From the cell containing the given text, extract its center point as [x, y] coordinate. 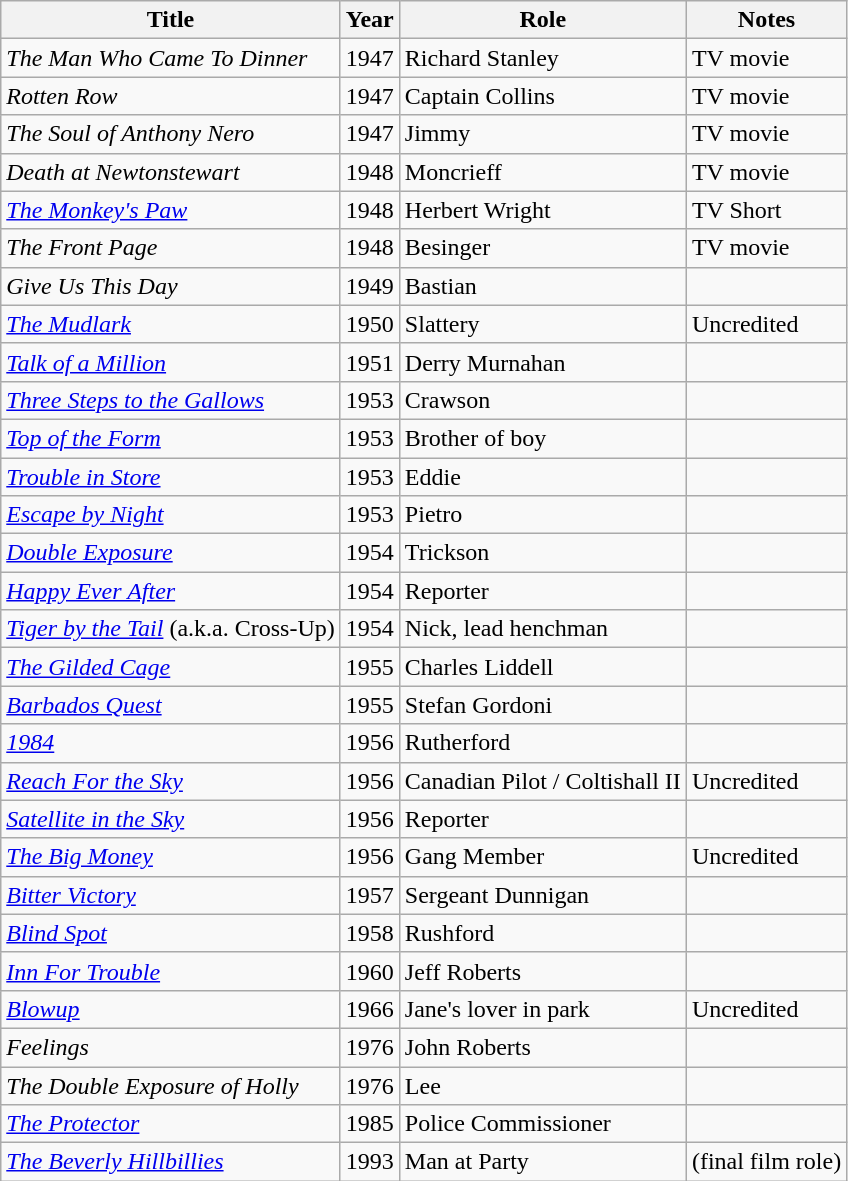
TV Short [766, 210]
John Roberts [542, 1047]
Bitter Victory [171, 895]
Death at Newtonstewart [171, 172]
Rotten Row [171, 96]
Sergeant Dunnigan [542, 895]
Pietro [542, 515]
The Mudlark [171, 324]
1993 [370, 1162]
1950 [370, 324]
Lee [542, 1085]
Besinger [542, 248]
1960 [370, 971]
Police Commissioner [542, 1124]
The Man Who Came To Dinner [171, 58]
Satellite in the Sky [171, 819]
The Gilded Cage [171, 667]
Slattery [542, 324]
The Beverly Hillbillies [171, 1162]
1949 [370, 286]
Derry Murnahan [542, 362]
Feelings [171, 1047]
Eddie [542, 477]
Blowup [171, 1009]
Nick, lead henchman [542, 629]
Happy Ever After [171, 591]
The Double Exposure of Holly [171, 1085]
Barbados Quest [171, 705]
Jane's lover in park [542, 1009]
Double Exposure [171, 553]
The Monkey's Paw [171, 210]
Trickson [542, 553]
Richard Stanley [542, 58]
Brother of boy [542, 438]
Gang Member [542, 857]
Rushford [542, 933]
Notes [766, 20]
Trouble in Store [171, 477]
Talk of a Million [171, 362]
Crawson [542, 400]
Jimmy [542, 134]
Rutherford [542, 743]
Man at Party [542, 1162]
Give Us This Day [171, 286]
1966 [370, 1009]
Inn For Trouble [171, 971]
Tiger by the Tail (a.k.a. Cross-Up) [171, 629]
Herbert Wright [542, 210]
The Big Money [171, 857]
Escape by Night [171, 515]
Year [370, 20]
Jeff Roberts [542, 971]
1984 [171, 743]
Top of the Form [171, 438]
(final film role) [766, 1162]
Title [171, 20]
Reach For the Sky [171, 781]
The Front Page [171, 248]
1958 [370, 933]
1957 [370, 895]
Charles Liddell [542, 667]
The Protector [171, 1124]
Canadian Pilot / Coltishall II [542, 781]
Stefan Gordoni [542, 705]
The Soul of Anthony Nero [171, 134]
Blind Spot [171, 933]
1985 [370, 1124]
1951 [370, 362]
Role [542, 20]
Three Steps to the Gallows [171, 400]
Moncrieff [542, 172]
Captain Collins [542, 96]
Bastian [542, 286]
